For the text-containing cell, return its midpoint in [x, y] coordinate format. 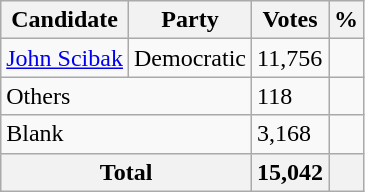
% [346, 20]
118 [290, 96]
Votes [290, 20]
Total [126, 172]
15,042 [290, 172]
Candidate [65, 20]
Others [126, 96]
Party [190, 20]
John Scibak [65, 58]
Blank [126, 134]
Democratic [190, 58]
3,168 [290, 134]
11,756 [290, 58]
